Identify which cell holds the provided text, then report its [X, Y] central coordinate. 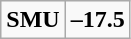
SMU [33, 19]
–17.5 [98, 19]
